Provide the (X, Y) coordinate of the cell's center where the given text is located.  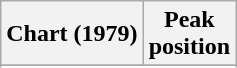
Chart (1979) (72, 34)
Peakposition (189, 34)
